Provide the (X, Y) coordinate of the cell's center where the given text is located.  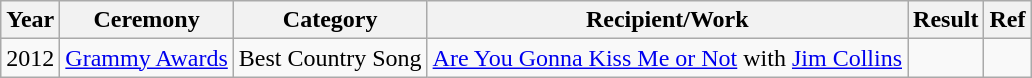
Year (30, 20)
Best Country Song (330, 58)
2012 (30, 58)
Recipient/Work (667, 20)
Are You Gonna Kiss Me or Not with Jim Collins (667, 58)
Ceremony (147, 20)
Category (330, 20)
Result (946, 20)
Grammy Awards (147, 58)
Ref (1008, 20)
